Determine the (x, y) coordinate at the center of the cell enclosing the given text.  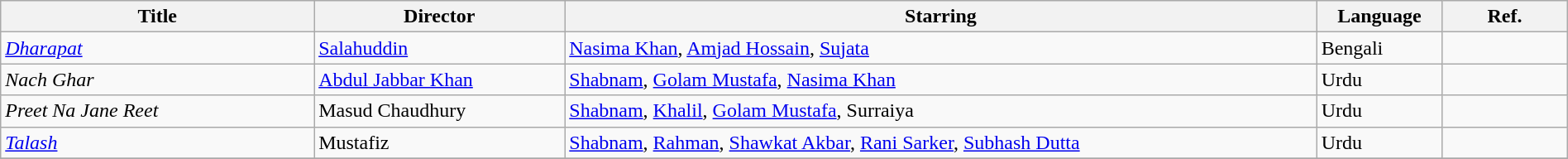
Bengali (1379, 48)
Abdul Jabbar Khan (440, 79)
Mustafiz (440, 142)
Dharapat (157, 48)
Talash (157, 142)
Masud Chaudhury (440, 111)
Starring (941, 17)
Title (157, 17)
Nach Ghar (157, 79)
Ref. (1505, 17)
Salahuddin (440, 48)
Shabnam, Khalil, Golam Mustafa, Surraiya (941, 111)
Preet Na Jane Reet (157, 111)
Language (1379, 17)
Shabnam, Golam Mustafa, Nasima Khan (941, 79)
Director (440, 17)
Nasima Khan, Amjad Hossain, Sujata (941, 48)
Shabnam, Rahman, Shawkat Akbar, Rani Sarker, Subhash Dutta (941, 142)
